Provide the [X, Y] coordinate of the cell's center where the given text is located.  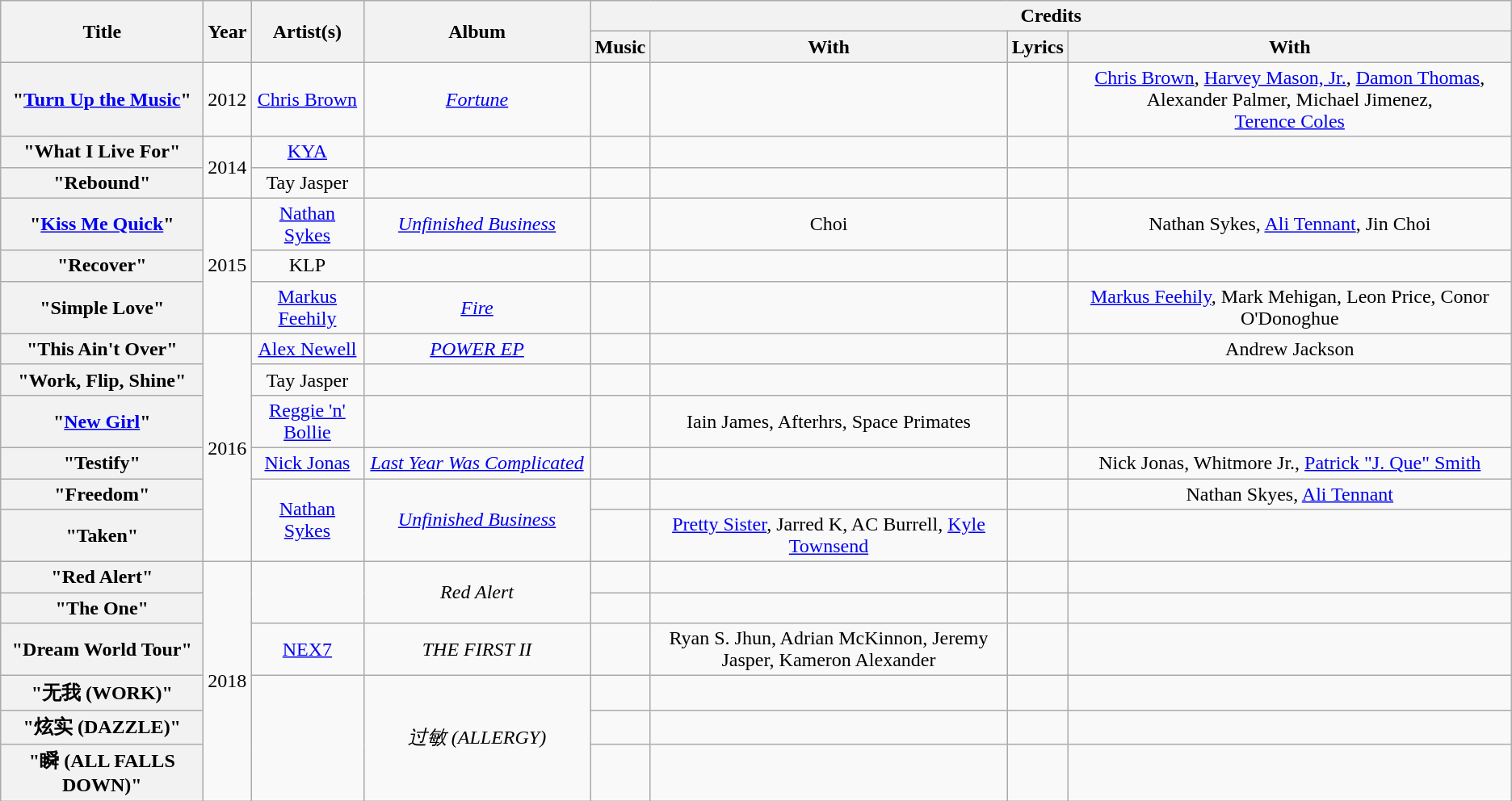
THE FIRST II [477, 649]
"炫实 (DAZZLE)" [102, 727]
KYA [307, 152]
2018 [228, 681]
"Freedom" [102, 493]
2014 [228, 167]
Choi [829, 224]
"Rebound" [102, 182]
"The One" [102, 608]
Artist(s) [307, 31]
过敏 (ALLERGY) [477, 738]
Fire [477, 307]
"瞬 (ALL FALLS DOWN)" [102, 773]
Iain James, Afterhrs, Space Primates [829, 421]
Nathan Sykes, Ali Tennant, Jin Choi [1289, 224]
Album [477, 31]
"Kiss Me Quick" [102, 224]
Pretty Sister, Jarred K, AC Burrell, Kyle Townsend [829, 536]
Nick Jonas [307, 463]
Reggie 'n' Bollie [307, 421]
"Simple Love" [102, 307]
"无我 (WORK)" [102, 693]
"New Girl" [102, 421]
"What I Live For" [102, 152]
"Red Alert" [102, 577]
POWER EP [477, 349]
Andrew Jackson [1289, 349]
2015 [228, 266]
Nathan Skyes, Ali Tennant [1289, 493]
"Work, Flip, Shine" [102, 380]
Alex Newell [307, 349]
KLP [307, 266]
Markus Feehily, Mark Mehigan, Leon Price, Conor O'Donoghue [1289, 307]
Music [620, 47]
Year [228, 31]
"Testify" [102, 463]
"Taken" [102, 536]
2012 [228, 99]
Fortune [477, 99]
NEX7 [307, 649]
"This Ain't Over" [102, 349]
Red Alert [477, 593]
"Turn Up the Music" [102, 99]
Chris Brown, Harvey Mason, Jr., Damon Thomas, Alexander Palmer, Michael Jimenez,Terence Coles [1289, 99]
Lyrics [1037, 47]
"Recover" [102, 266]
Nick Jonas, Whitmore Jr., Patrick "J. Que" Smith [1289, 463]
Credits [1051, 16]
2016 [228, 447]
Last Year Was Complicated [477, 463]
Ryan S. Jhun, Adrian McKinnon, Jeremy Jasper, Kameron Alexander [829, 649]
"Dream World Tour" [102, 649]
Title [102, 31]
Chris Brown [307, 99]
Markus Feehily [307, 307]
